Detect which cell encompasses the target text, then output its (X, Y) center coordinate. 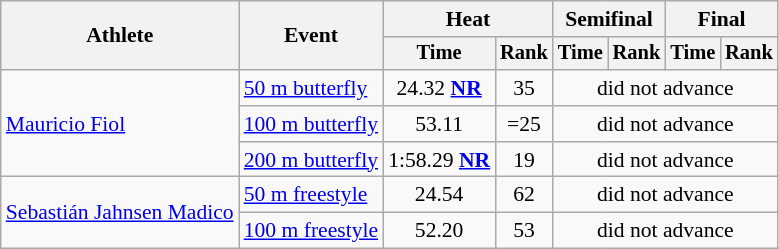
50 m butterfly (311, 88)
Event (311, 36)
53.11 (439, 124)
Semifinal (609, 19)
100 m freestyle (311, 231)
100 m butterfly (311, 124)
62 (524, 195)
19 (524, 160)
24.54 (439, 195)
Athlete (120, 36)
Heat (468, 19)
Mauricio Fiol (120, 124)
35 (524, 88)
200 m butterfly (311, 160)
Final (721, 19)
50 m freestyle (311, 195)
=25 (524, 124)
Sebastián Jahnsen Madico (120, 212)
24.32 NR (439, 88)
52.20 (439, 231)
53 (524, 231)
1:58.29 NR (439, 160)
